Locate the cell with the specified text and output its (x, y) center coordinate. 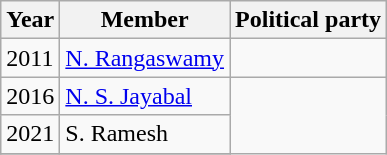
Year (30, 20)
Member (145, 20)
2011 (30, 58)
2016 (30, 96)
Political party (308, 20)
N. Rangaswamy (145, 58)
S. Ramesh (145, 134)
2021 (30, 134)
N. S. Jayabal (145, 96)
